Determine the [X, Y] coordinate at the center of the cell enclosing the given text.  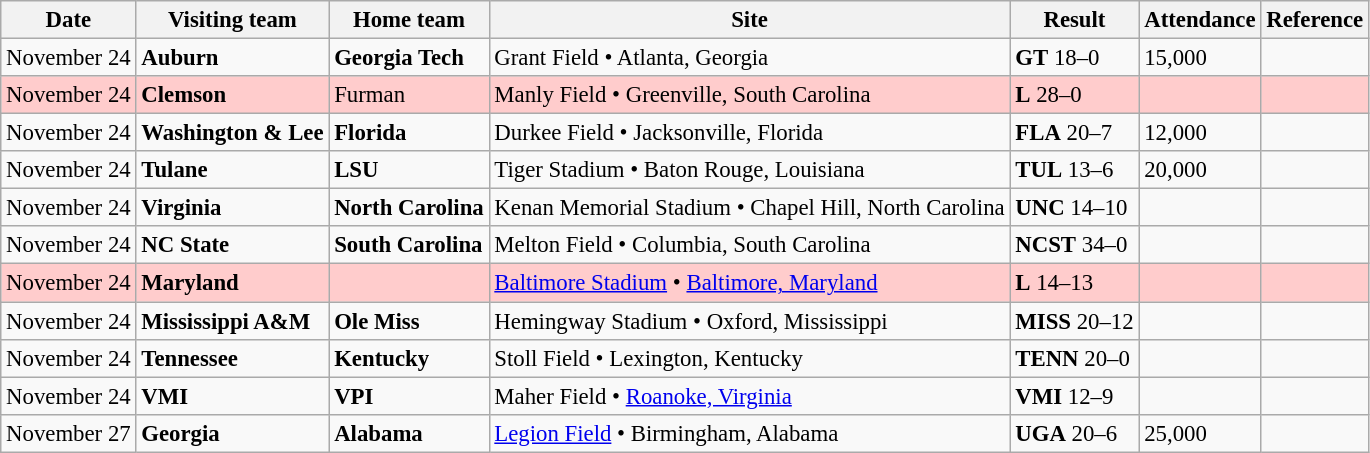
Grant Field • Atlanta, Georgia [750, 58]
South Carolina [409, 245]
Legion Field • Birmingham, Alabama [750, 433]
Baltimore Stadium • Baltimore, Maryland [750, 283]
UGA 20–6 [1074, 433]
VPI [409, 396]
Georgia Tech [409, 58]
NCST 34–0 [1074, 245]
Visiting team [232, 20]
Kenan Memorial Stadium • Chapel Hill, North Carolina [750, 208]
25,000 [1200, 433]
November 27 [68, 433]
NC State [232, 245]
Result [1074, 20]
Tulane [232, 170]
Georgia [232, 433]
Florida [409, 133]
Maher Field • Roanoke, Virginia [750, 396]
20,000 [1200, 170]
Alabama [409, 433]
Durkee Field • Jacksonville, Florida [750, 133]
L 28–0 [1074, 95]
Attendance [1200, 20]
VMI [232, 396]
Home team [409, 20]
TENN 20–0 [1074, 358]
Maryland [232, 283]
Hemingway Stadium • Oxford, Mississippi [750, 321]
15,000 [1200, 58]
LSU [409, 170]
Virginia [232, 208]
VMI 12–9 [1074, 396]
Kentucky [409, 358]
Auburn [232, 58]
L 14–13 [1074, 283]
Stoll Field • Lexington, Kentucky [750, 358]
North Carolina [409, 208]
GT 18–0 [1074, 58]
Manly Field • Greenville, South Carolina [750, 95]
Tiger Stadium • Baton Rouge, Louisiana [750, 170]
Mississippi A&M [232, 321]
Clemson [232, 95]
Melton Field • Columbia, South Carolina [750, 245]
MISS 20–12 [1074, 321]
Washington & Lee [232, 133]
Tennessee [232, 358]
FLA 20–7 [1074, 133]
TUL 13–6 [1074, 170]
Date [68, 20]
Site [750, 20]
Ole Miss [409, 321]
12,000 [1200, 133]
UNC 14–10 [1074, 208]
Furman [409, 95]
Reference [1315, 20]
